Capture the cell that displays the provided text and extract its (x, y) central coordinate. 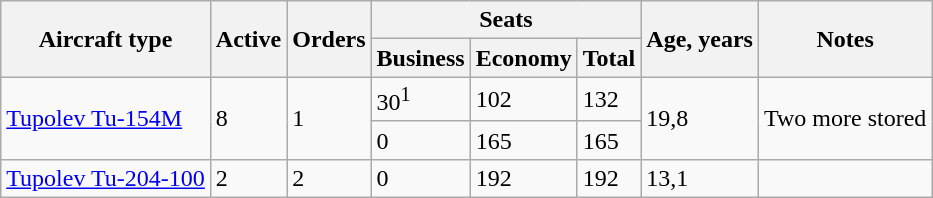
1 (329, 118)
Seats (506, 20)
132 (609, 100)
Active (248, 39)
Economy (524, 58)
8 (248, 118)
102 (524, 100)
Orders (329, 39)
Tupolev Tu-154M (106, 118)
13,1 (700, 178)
Business (420, 58)
301 (420, 100)
Aircraft type (106, 39)
Notes (844, 39)
Two more stored (844, 118)
Total (609, 58)
19,8 (700, 118)
Age, years (700, 39)
Tupolev Tu-204-100 (106, 178)
